Detect which cell encompasses the target text, then output its [X, Y] center coordinate. 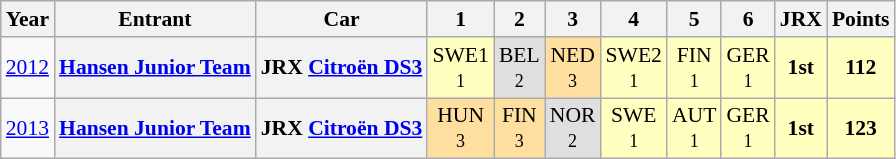
NOR2 [573, 128]
5 [694, 19]
JRX [801, 19]
FIN1 [694, 68]
2012 [28, 68]
FIN3 [520, 128]
4 [633, 19]
123 [861, 128]
2 [520, 19]
SWE11 [460, 68]
3 [573, 19]
1 [460, 19]
2013 [28, 128]
BEL2 [520, 68]
6 [748, 19]
112 [861, 68]
SWE1 [633, 128]
Car [342, 19]
Points [861, 19]
Entrant [155, 19]
Year [28, 19]
HUN3 [460, 128]
AUT1 [694, 128]
NED3 [573, 68]
SWE21 [633, 68]
